Determine the [x, y] coordinate at the center of the cell enclosing the given text.  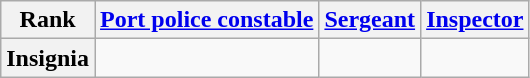
Port police constable [207, 20]
Inspector [475, 20]
Sergeant [370, 20]
Rank [48, 20]
Insignia [48, 58]
